Capture the cell that displays the provided text and extract its (X, Y) central coordinate. 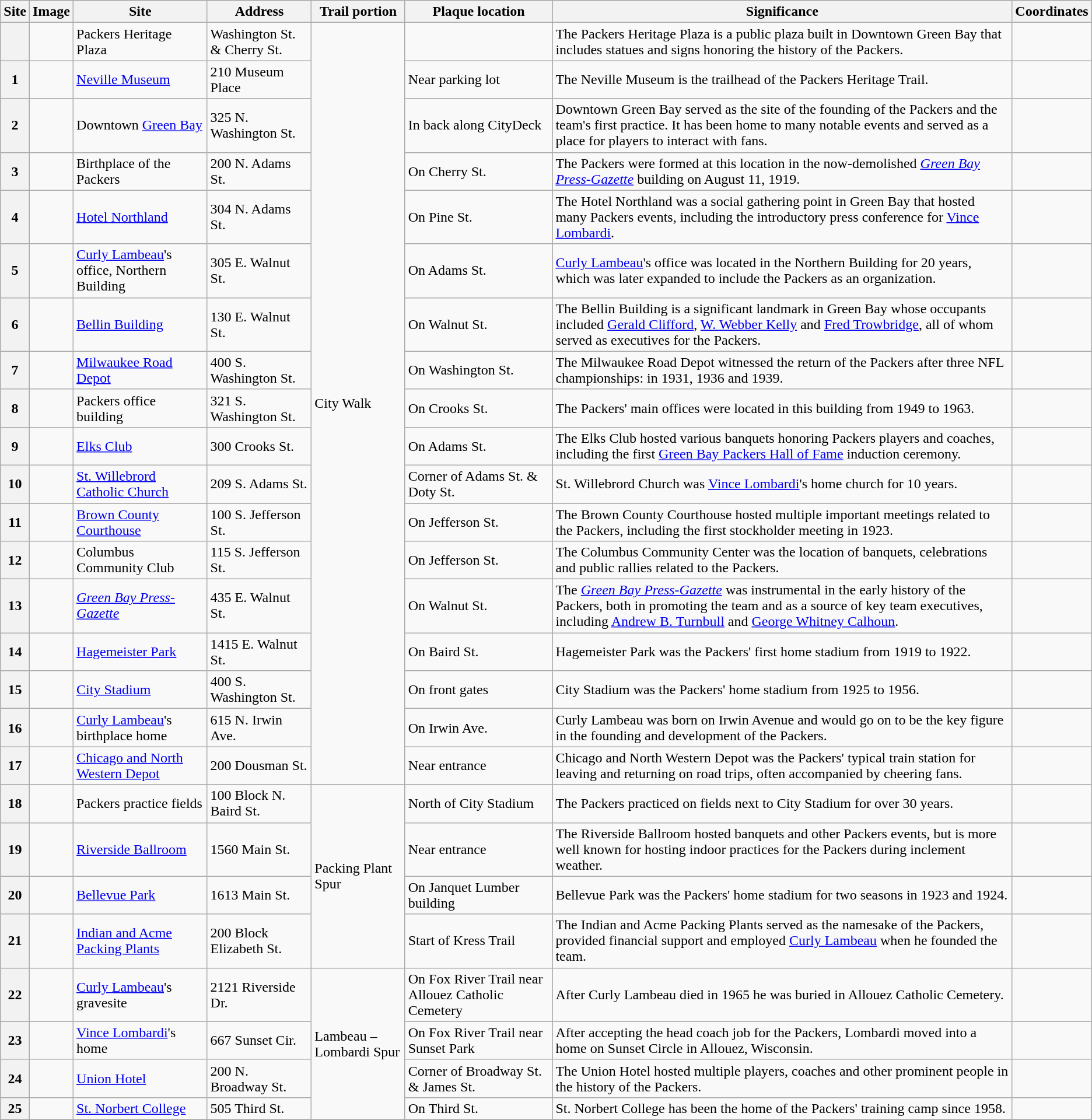
10 (15, 484)
1560 Main St. (259, 849)
300 Crooks St. (259, 446)
18 (15, 804)
Curly Lambeau's office, Northern Building (141, 271)
615 N. Irwin Ave. (259, 728)
Bellin Building (141, 324)
The Neville Museum is the trailhead of the Packers Heritage Trail. (782, 79)
200 Dousman St. (259, 765)
After Curly Lambeau died in 1965 he was buried in Allouez Catholic Cemetery. (782, 995)
325 N. Washington St. (259, 125)
21 (15, 941)
435 E. Walnut St. (259, 606)
505 Third St. (259, 1108)
Elks Club (141, 446)
4 (15, 217)
Hagemeister Park was the Packers' first home stadium from 1919 to 1922. (782, 652)
304 N. Adams St. (259, 217)
Bellevue Park (141, 895)
St. Willebrord Church was Vince Lombardi's home church for 10 years. (782, 484)
On Baird St. (478, 652)
1 (15, 79)
Curly Lambeau was born on Irwin Avenue and would go on to be the key figure in the founding and development of the Packers. (782, 728)
Corner of Adams St. & Doty St. (478, 484)
100 S. Jefferson St. (259, 521)
9 (15, 446)
On front gates (478, 689)
115 S. Jefferson St. (259, 560)
Curly Lambeau's office was located in the Northern Building for 20 years, which was later expanded to include the Packers as an organization. (782, 271)
On Pine St. (478, 217)
210 Museum Place (259, 79)
13 (15, 606)
667 Sunset Cir. (259, 1041)
The Milwaukee Road Depot witnessed the return of the Packers after three NFL championships: in 1931, 1936 and 1939. (782, 370)
3 (15, 171)
Packing Plant Spur (358, 876)
Corner of Broadway St. & James St. (478, 1078)
St. Norbert College has been the home of the Packers' training camp since 1958. (782, 1108)
After accepting the head coach job for the Packers, Lombardi moved into a home on Sunset Circle in Allouez, Wisconsin. (782, 1041)
Hagemeister Park (141, 652)
North of City Stadium (478, 804)
Milwaukee Road Depot (141, 370)
On Janquet Lumber building (478, 895)
Brown County Courthouse (141, 521)
15 (15, 689)
On Third St. (478, 1108)
200 Block Elizabeth St. (259, 941)
1415 E. Walnut St. (259, 652)
Image (51, 12)
Green Bay Press-Gazette (141, 606)
Start of Kress Trail (478, 941)
12 (15, 560)
The Packers practiced on fields next to City Stadium for over 30 years. (782, 804)
305 E. Walnut St. (259, 271)
Birthplace of the Packers (141, 171)
The Columbus Community Center was the location of banquets, celebrations and public rallies related to the Packers. (782, 560)
200 N. Broadway St. (259, 1078)
100 Block N. Baird St. (259, 804)
The Packers' main offices were located in this building from 1949 to 1963. (782, 408)
On Washington St. (478, 370)
On Fox River Trail near Allouez Catholic Cemetery (478, 995)
Near parking lot (478, 79)
On Irwin Ave. (478, 728)
Chicago and North Western Depot (141, 765)
Indian and Acme Packing Plants (141, 941)
The Packers were formed at this location in the now-demolished Green Bay Press-Gazette building on August 11, 1919. (782, 171)
The Packers Heritage Plaza is a public plaza built in Downtown Green Bay that includes statues and signs honoring the history of the Packers. (782, 42)
The Elks Club hosted various banquets honoring Packers players and coaches, including the first Green Bay Packers Hall of Fame induction ceremony. (782, 446)
2121 Riverside Dr. (259, 995)
22 (15, 995)
7 (15, 370)
20 (15, 895)
Columbus Community Club (141, 560)
24 (15, 1078)
17 (15, 765)
Coordinates (1052, 12)
8 (15, 408)
The Union Hotel hosted multiple players, coaches and other prominent people in the history of the Packers. (782, 1078)
Packers practice fields (141, 804)
200 N. Adams St. (259, 171)
1613 Main St. (259, 895)
Bellevue Park was the Packers' home stadium for two seasons in 1923 and 1924. (782, 895)
On Cherry St. (478, 171)
5 (15, 271)
Plaque location (478, 12)
St. Willebrord Catholic Church (141, 484)
Hotel Northland (141, 217)
City Stadium was the Packers' home stadium from 1925 to 1956. (782, 689)
23 (15, 1041)
Downtown Green Bay (141, 125)
City Walk (358, 404)
In back along CityDeck (478, 125)
16 (15, 728)
19 (15, 849)
Vince Lombardi's home (141, 1041)
Curly Lambeau's gravesite (141, 995)
2 (15, 125)
Packers office building (141, 408)
St. Norbert College (141, 1108)
Chicago and North Western Depot was the Packers' typical train station for leaving and returning on road trips, often accompanied by cheering fans. (782, 765)
On Fox River Trail near Sunset Park (478, 1041)
Riverside Ballroom (141, 849)
Packers Heritage Plaza (141, 42)
130 E. Walnut St. (259, 324)
Lambeau – Lombardi Spur (358, 1044)
25 (15, 1108)
11 (15, 521)
321 S. Washington St. (259, 408)
Washington St. & Cherry St. (259, 42)
Significance (782, 12)
Neville Museum (141, 79)
On Crooks St. (478, 408)
City Stadium (141, 689)
14 (15, 652)
Curly Lambeau's birthplace home (141, 728)
The Brown County Courthouse hosted multiple important meetings related to the Packers, including the first stockholder meeting in 1923. (782, 521)
Trail portion (358, 12)
6 (15, 324)
Union Hotel (141, 1078)
Address (259, 12)
209 S. Adams St. (259, 484)
